Extract the [X, Y] coordinate from the center of the cell holding the provided text.  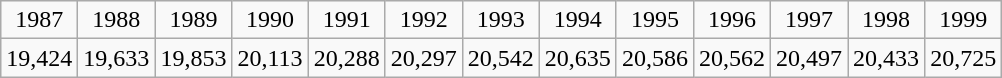
20,297 [424, 58]
1992 [424, 20]
1989 [194, 20]
1995 [654, 20]
20,725 [964, 58]
20,497 [808, 58]
1987 [40, 20]
1993 [500, 20]
1990 [270, 20]
20,562 [732, 58]
1994 [578, 20]
20,113 [270, 58]
20,635 [578, 58]
1991 [346, 20]
1999 [964, 20]
1998 [886, 20]
1988 [116, 20]
19,633 [116, 58]
1997 [808, 20]
20,433 [886, 58]
20,586 [654, 58]
20,288 [346, 58]
20,542 [500, 58]
19,424 [40, 58]
19,853 [194, 58]
1996 [732, 20]
